Find where the given text appears and provide that cell's center as [x, y] coordinate. 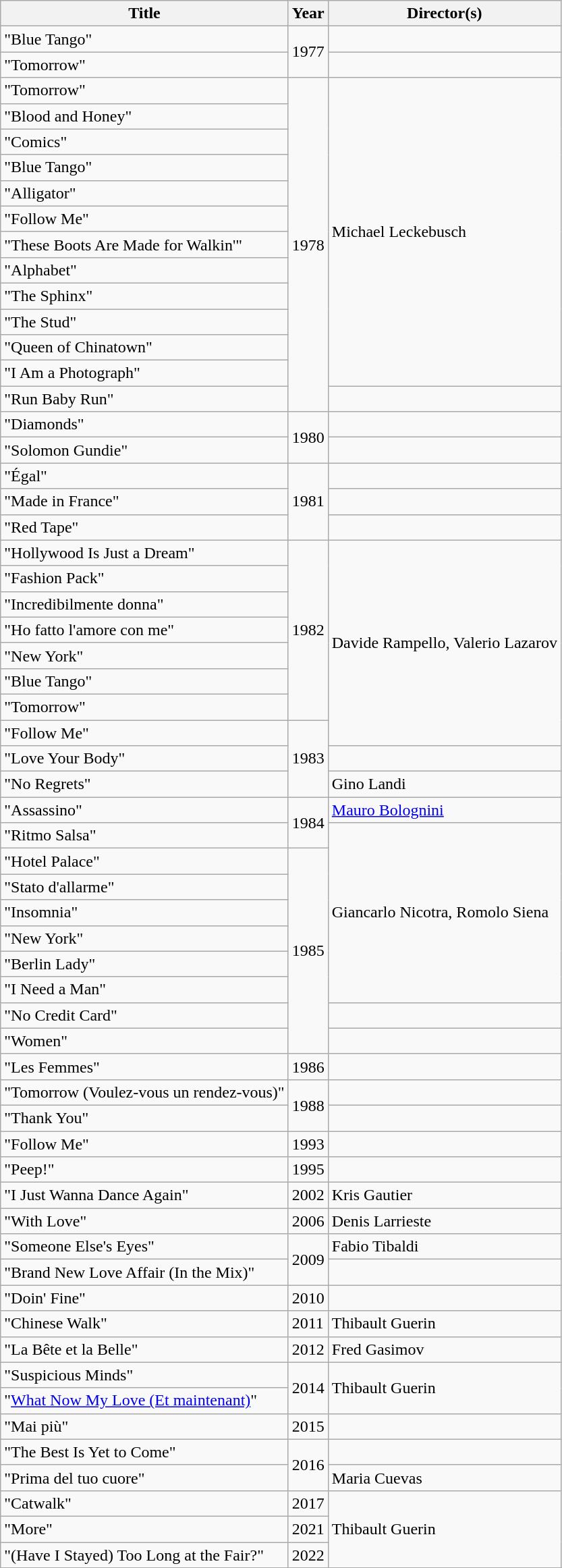
Fabio Tibaldi [444, 1247]
"Tomorrow (Voulez-vous un rendez-vous)" [144, 1092]
"What Now My Love (Et maintenant)" [144, 1401]
"The Sphinx" [144, 296]
"Alphabet" [144, 270]
"Doin' Fine" [144, 1298]
1986 [308, 1066]
"More" [144, 1529]
"The Stud" [144, 322]
"Les Femmes" [144, 1066]
Director(s) [444, 13]
2014 [308, 1388]
"Thank You" [144, 1118]
1977 [308, 52]
"Mai più" [144, 1426]
1983 [308, 758]
"Ritmo Salsa" [144, 836]
2021 [308, 1529]
"Égal" [144, 476]
"La Bête et la Belle" [144, 1349]
"I Just Wanna Dance Again" [144, 1195]
1981 [308, 502]
1982 [308, 630]
2022 [308, 1555]
"Suspicious Minds" [144, 1375]
Maria Cuevas [444, 1478]
2015 [308, 1426]
2009 [308, 1260]
"Catwalk" [144, 1503]
"Women" [144, 1041]
"Incredibilmente donna" [144, 604]
2012 [308, 1349]
"Stato d'allarme" [144, 887]
"Run Baby Run" [144, 399]
"Solomon Gundie" [144, 450]
2011 [308, 1324]
1984 [308, 823]
1993 [308, 1144]
Michael Leckebusch [444, 232]
Giancarlo Nicotra, Romolo Siena [444, 913]
1988 [308, 1105]
2016 [308, 1465]
"Blood and Honey" [144, 116]
"With Love" [144, 1221]
1985 [308, 951]
"I Need a Man" [144, 990]
"Hollywood Is Just a Dream" [144, 553]
"Queen of Chinatown" [144, 348]
"Prima del tuo cuore" [144, 1478]
"Hotel Palace" [144, 861]
"I Am a Photograph" [144, 373]
"Fashion Pack" [144, 578]
Fred Gasimov [444, 1349]
Title [144, 13]
2006 [308, 1221]
"Ho fatto l'amore con me" [144, 630]
"Red Tape" [144, 527]
"No Regrets" [144, 784]
"The Best Is Yet to Come" [144, 1452]
"These Boots Are Made for Walkin'" [144, 244]
Gino Landi [444, 784]
"Comics" [144, 142]
Year [308, 13]
"Berlin Lady" [144, 964]
2017 [308, 1503]
"Diamonds" [144, 425]
1980 [308, 437]
2010 [308, 1298]
"Made in France" [144, 502]
"Alligator" [144, 193]
"No Credit Card" [144, 1015]
"Assassino" [144, 810]
Davide Rampello, Valerio Lazarov [444, 643]
"(Have I Stayed) Too Long at the Fair?" [144, 1555]
"Someone Else's Eyes" [144, 1247]
"Insomnia" [144, 913]
"Love Your Body" [144, 759]
1978 [308, 244]
"Brand New Love Affair (In the Mix)" [144, 1272]
Denis Larrieste [444, 1221]
2002 [308, 1195]
"Chinese Walk" [144, 1324]
1995 [308, 1170]
Kris Gautier [444, 1195]
Mauro Bolognini [444, 810]
"Peep!" [144, 1170]
